Capture the cell that displays the provided text and extract its [X, Y] central coordinate. 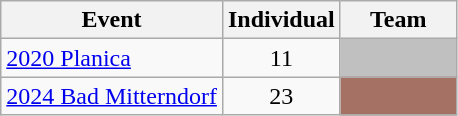
Individual [281, 20]
2020 Planica [112, 58]
2024 Bad Mitterndorf [112, 96]
23 [281, 96]
Team [398, 20]
11 [281, 58]
Event [112, 20]
